Search for the cell housing the specified text and yield its (x, y) center coordinate. 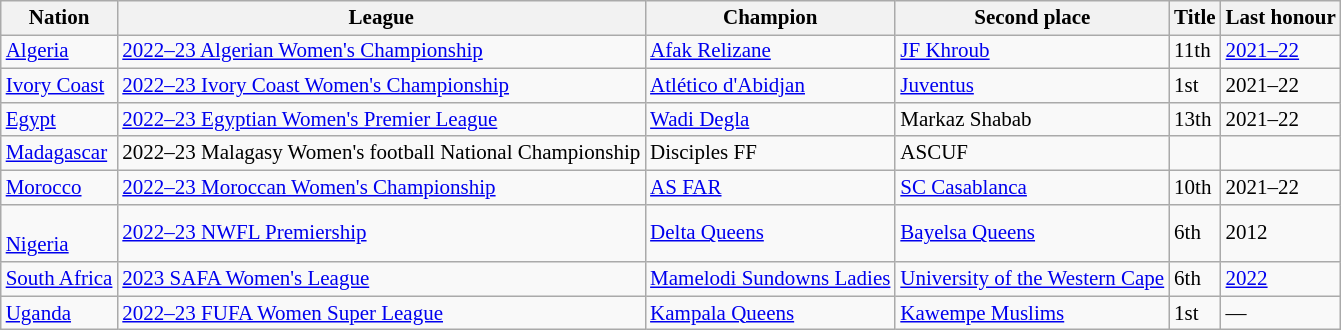
Egypt (60, 119)
Madagascar (60, 153)
Second place (1032, 18)
2022–23 Egyptian Women's Premier League (381, 119)
— (1281, 313)
Nation (60, 18)
Juventus (1032, 86)
10th (1195, 187)
League (381, 18)
SC Casablanca (1032, 187)
2022 (1281, 279)
JF Khroub (1032, 52)
2022–23 Moroccan Women's Championship (381, 187)
Ivory Coast (60, 86)
Delta Queens (770, 233)
Mamelodi Sundowns Ladies (770, 279)
2022–23 NWFL Premiership (381, 233)
AS FAR (770, 187)
ASCUF (1032, 153)
Markaz Shabab (1032, 119)
2022–23 FUFA Women Super League (381, 313)
Afak Relizane (770, 52)
Disciples FF (770, 153)
Bayelsa Queens (1032, 233)
2022–23 Algerian Women's Championship (381, 52)
Algeria (60, 52)
Atlético d'Abidjan (770, 86)
Wadi Degla (770, 119)
Champion (770, 18)
Title (1195, 18)
Kampala Queens (770, 313)
Kawempe Muslims (1032, 313)
2022–23 Ivory Coast Women's Championship (381, 86)
Nigeria (60, 233)
13th (1195, 119)
South Africa (60, 279)
11th (1195, 52)
Last honour (1281, 18)
Uganda (60, 313)
2023 SAFA Women's League (381, 279)
2012 (1281, 233)
Morocco (60, 187)
University of the Western Cape (1032, 279)
2022–23 Malagasy Women's football National Championship (381, 153)
